Capture the cell that displays the provided text and extract its [X, Y] central coordinate. 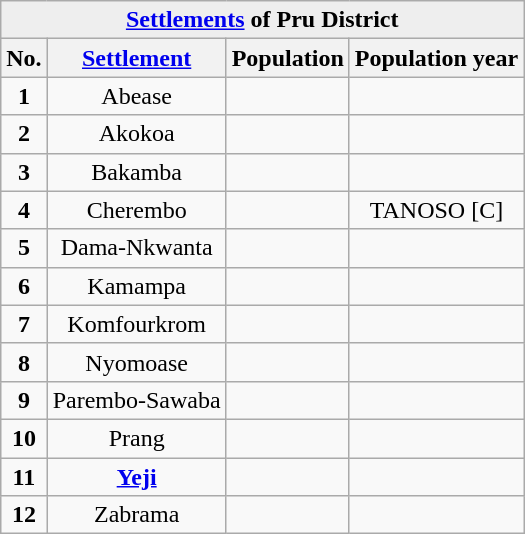
Akokoa [136, 134]
Parembo-Sawaba [136, 400]
Settlement [136, 58]
No. [24, 58]
Population year [436, 58]
10 [24, 438]
3 [24, 172]
Abease [136, 96]
TANOSO [C] [436, 210]
Settlements of Pru District [262, 20]
Cherembo [136, 210]
Zabrama [136, 515]
Yeji [136, 477]
Komfourkrom [136, 324]
1 [24, 96]
6 [24, 286]
Dama-Nkwanta [136, 248]
5 [24, 248]
7 [24, 324]
2 [24, 134]
Prang [136, 438]
Kamampa [136, 286]
Bakamba [136, 172]
9 [24, 400]
Nyomoase [136, 362]
11 [24, 477]
8 [24, 362]
12 [24, 515]
4 [24, 210]
Population [288, 58]
